Determine the [X, Y] coordinate at the center of the cell enclosing the given text.  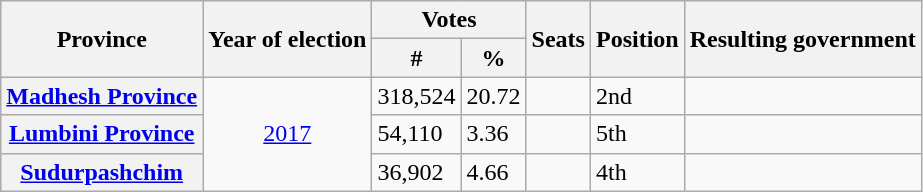
Province [102, 39]
% [494, 58]
20.72 [494, 96]
Seats [558, 39]
Position [637, 39]
Sudurpashchim [102, 172]
# [416, 58]
Votes [449, 20]
Madhesh Province [102, 96]
3.36 [494, 134]
4.66 [494, 172]
2017 [288, 134]
54,110 [416, 134]
Lumbini Province [102, 134]
318,524 [416, 96]
Resulting government [802, 39]
2nd [637, 96]
36,902 [416, 172]
Year of election [288, 39]
4th [637, 172]
5th [637, 134]
